Locate the cell with the specified text and output its [x, y] center coordinate. 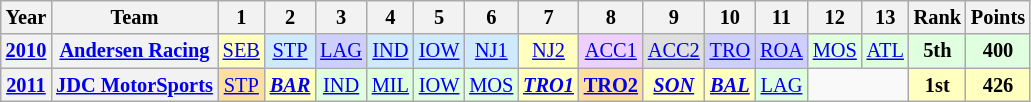
TRO1 [548, 85]
Rank [938, 17]
ATL [886, 51]
NJ1 [491, 51]
426 [998, 85]
4 [390, 17]
5th [938, 51]
9 [674, 17]
5 [439, 17]
TRO2 [611, 85]
NJ2 [548, 51]
Year [26, 17]
3 [341, 17]
ACC1 [611, 51]
TRO [730, 51]
7 [548, 17]
BAL [730, 85]
ACC2 [674, 51]
2011 [26, 85]
2010 [26, 51]
ROA [782, 51]
Team [134, 17]
10 [730, 17]
13 [886, 17]
SON [674, 85]
Points [998, 17]
11 [782, 17]
400 [998, 51]
JDC MotorSports [134, 85]
8 [611, 17]
SEB [242, 51]
2 [290, 17]
MIL [390, 85]
12 [835, 17]
BAR [290, 85]
6 [491, 17]
1 [242, 17]
Andersen Racing [134, 51]
1st [938, 85]
